Return the [x, y] coordinate for the center point of the cell that contains the specified text.  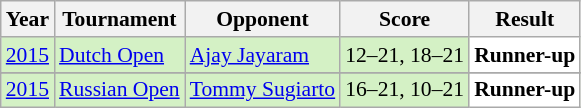
Score [404, 19]
Russian Open [120, 90]
Ajay Jayaram [263, 55]
Year [28, 19]
Tournament [120, 19]
Result [524, 19]
Dutch Open [120, 55]
Tommy Sugiarto [263, 90]
16–21, 10–21 [404, 90]
12–21, 18–21 [404, 55]
Opponent [263, 19]
